Search for the cell housing the specified text and yield its (X, Y) center coordinate. 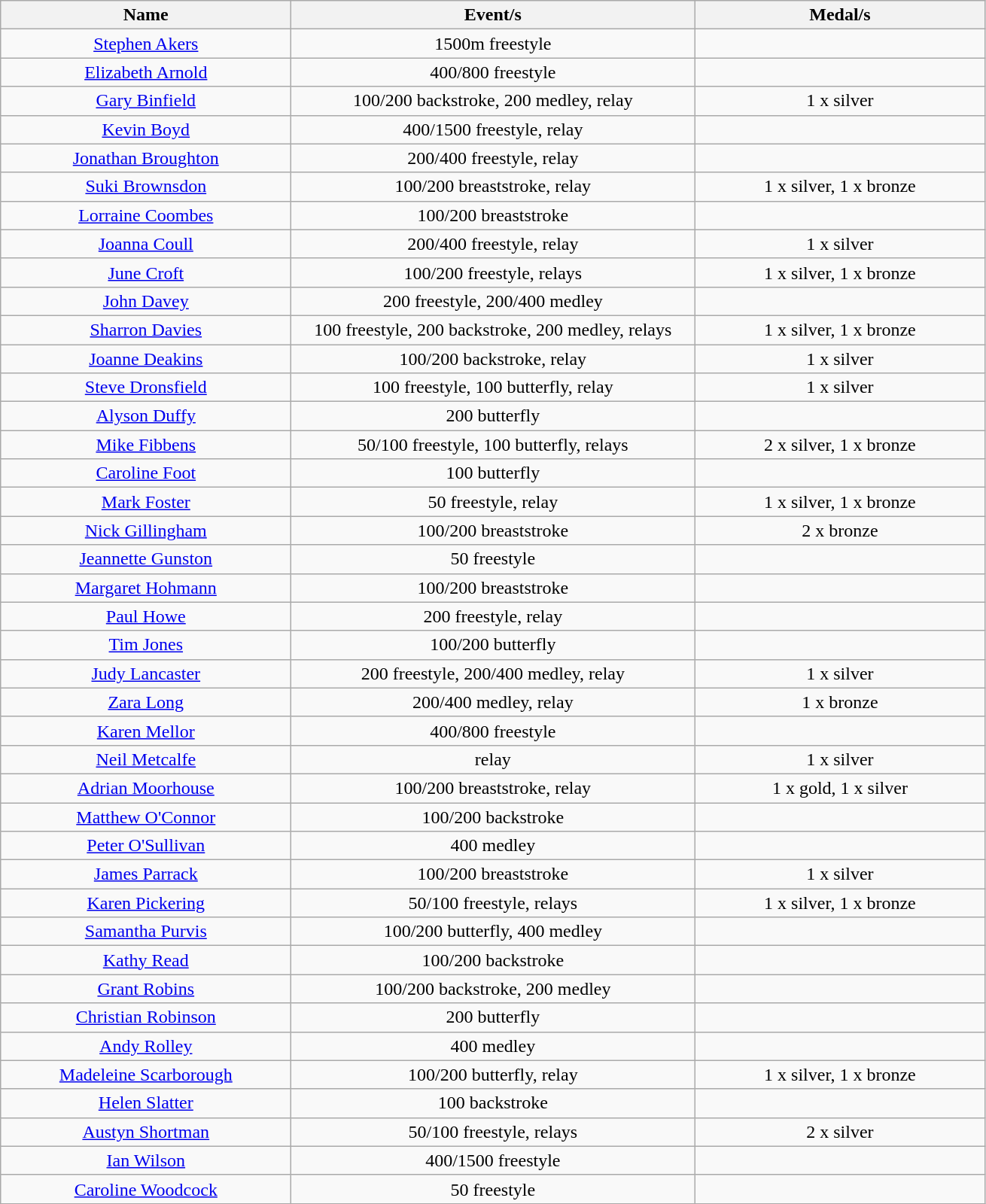
Alyson Duffy (146, 416)
Samantha Purvis (146, 932)
Event/s (493, 15)
June Croft (146, 272)
100/200 freestyle, relays (493, 272)
Caroline Foot (146, 473)
100/200 butterfly, 400 medley (493, 932)
Neil Metcalfe (146, 759)
Kathy Read (146, 960)
Karen Pickering (146, 903)
Sharron Davies (146, 330)
Helen Slatter (146, 1103)
1 x gold, 1 x silver (840, 788)
Paul Howe (146, 616)
John Davey (146, 301)
200 freestyle, 200/400 medley (493, 301)
100 butterfly (493, 473)
Adrian Moorhouse (146, 788)
Name (146, 15)
1500m freestyle (493, 44)
100/200 butterfly (493, 645)
400/1500 freestyle, relay (493, 129)
Gary Binfield (146, 101)
Kevin Boyd (146, 129)
200/400 medley, relay (493, 702)
100 freestyle, 100 butterfly, relay (493, 388)
Jonathan Broughton (146, 158)
Christian Robinson (146, 1017)
Joanne Deakins (146, 359)
Zara Long (146, 702)
Judy Lancaster (146, 673)
Lorraine Coombes (146, 215)
Mike Fibbens (146, 445)
Karen Mellor (146, 731)
Ian Wilson (146, 1160)
Austyn Shortman (146, 1132)
relay (493, 759)
200 freestyle, 200/400 medley, relay (493, 673)
Margaret Hohmann (146, 588)
Peter O'Sullivan (146, 846)
Nick Gillingham (146, 531)
100/200 butterfly, relay (493, 1075)
100/200 backstroke, relay (493, 359)
2 x silver, 1 x bronze (840, 445)
Andy Rolley (146, 1046)
2 x silver (840, 1132)
Suki Brownsdon (146, 187)
100 freestyle, 200 backstroke, 200 medley, relays (493, 330)
Joanna Coull (146, 244)
Madeleine Scarborough (146, 1075)
Jeannette Gunston (146, 559)
Tim Jones (146, 645)
Stephen Akers (146, 44)
50 freestyle, relay (493, 502)
50/100 freestyle, 100 butterfly, relays (493, 445)
400/1500 freestyle (493, 1160)
1 x bronze (840, 702)
100 backstroke (493, 1103)
Medal/s (840, 15)
Elizabeth Arnold (146, 72)
Matthew O'Connor (146, 816)
Caroline Woodcock (146, 1189)
2 x bronze (840, 531)
Steve Dronsfield (146, 388)
200 freestyle, relay (493, 616)
100/200 backstroke, 200 medley, relay (493, 101)
James Parrack (146, 874)
100/200 backstroke, 200 medley (493, 989)
Grant Robins (146, 989)
Mark Foster (146, 502)
